Search for the cell housing the specified text and yield its (x, y) center coordinate. 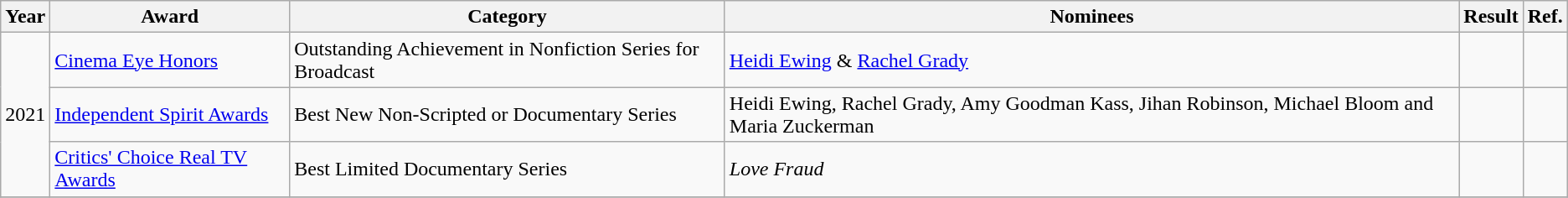
Category (508, 17)
Best Limited Documentary Series (508, 169)
2021 (25, 114)
Year (25, 17)
Love Fraud (1092, 169)
Best New Non-Scripted or Documentary Series (508, 114)
Ref. (1545, 17)
Nominees (1092, 17)
Outstanding Achievement in Nonfiction Series for Broadcast (508, 60)
Result (1491, 17)
Award (170, 17)
Independent Spirit Awards (170, 114)
Heidi Ewing & Rachel Grady (1092, 60)
Heidi Ewing, Rachel Grady, Amy Goodman Kass, Jihan Robinson, Michael Bloom and Maria Zuckerman (1092, 114)
Cinema Eye Honors (170, 60)
Critics' Choice Real TV Awards (170, 169)
